Return the [X, Y] coordinate for the center point of the cell that contains the specified text.  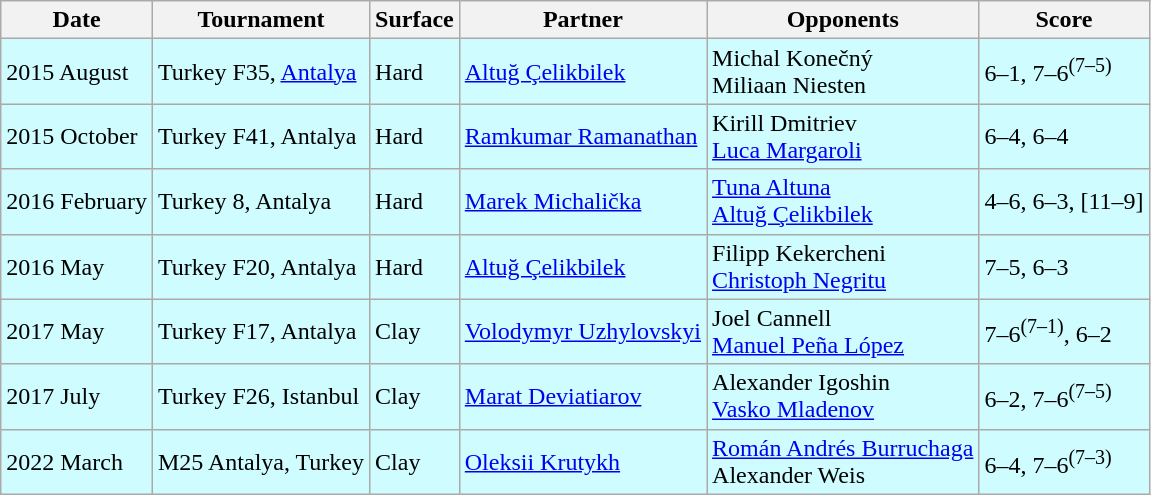
Partner [582, 20]
Ramkumar Ramanathan [582, 136]
Tuna Altuna Altuğ Çelikbilek [843, 202]
Date [77, 20]
6–4, 6–4 [1064, 136]
Marek Michalička [582, 202]
2017 July [77, 396]
Turkey F17, Antalya [260, 332]
Filipp Kekercheni Christoph Negritu [843, 266]
Tournament [260, 20]
Turkey F35, Antalya [260, 72]
Marat Deviatiarov [582, 396]
Turkey 8, Antalya [260, 202]
2016 May [77, 266]
Kirill Dmitriev Luca Margaroli [843, 136]
2015 August [77, 72]
Turkey F41, Antalya [260, 136]
2016 February [77, 202]
4–6, 6–3, [11–9] [1064, 202]
Turkey F26, Istanbul [260, 396]
Opponents [843, 20]
6–2, 7–6(7–5) [1064, 396]
7–6(7–1), 6–2 [1064, 332]
Surface [415, 20]
Volodymyr Uzhylovskyi [582, 332]
Michal Konečný Miliaan Niesten [843, 72]
2015 October [77, 136]
2022 March [77, 462]
Turkey F20, Antalya [260, 266]
Alexander Igoshin Vasko Mladenov [843, 396]
7–5, 6–3 [1064, 266]
M25 Antalya, Turkey [260, 462]
Oleksii Krutykh [582, 462]
6–4, 7–6(7–3) [1064, 462]
2017 May [77, 332]
Joel Cannell Manuel Peña López [843, 332]
Score [1064, 20]
6–1, 7–6(7–5) [1064, 72]
Román Andrés Burruchaga Alexander Weis [843, 462]
